Determine the (x, y) coordinate at the center of the cell enclosing the given text.  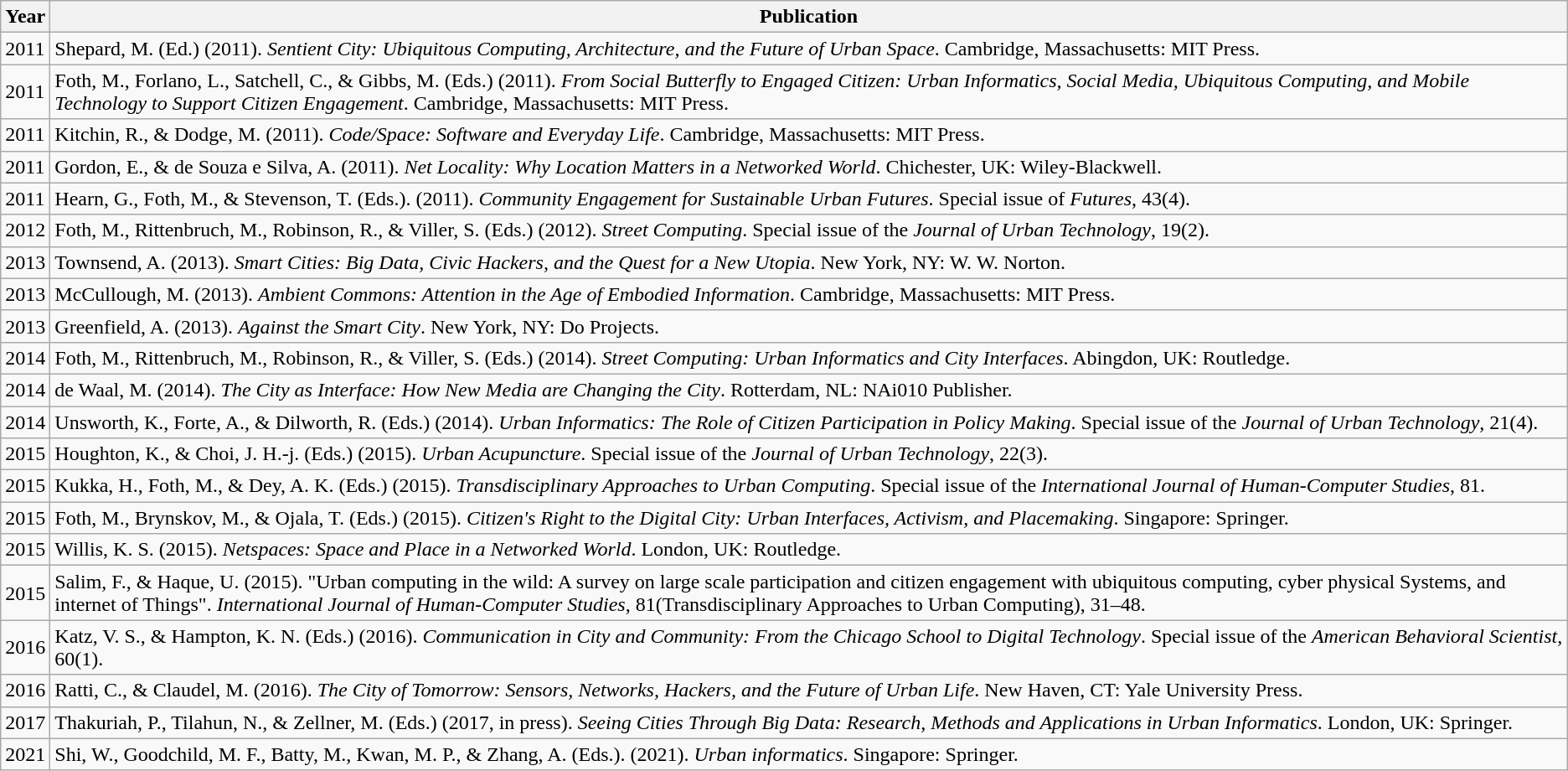
2021 (25, 754)
Foth, M., Rittenbruch, M., Robinson, R., & Viller, S. (Eds.) (2012). Street Computing. Special issue of the Journal of Urban Technology, 19(2). (809, 230)
Townsend, A. (2013). Smart Cities: Big Data, Civic Hackers, and the Quest for a New Utopia. New York, NY: W. W. Norton. (809, 262)
2012 (25, 230)
Shepard, M. (Ed.) (2011). Sentient City: Ubiquitous Computing, Architecture, and the Future of Urban Space. Cambridge, Massachusetts: MIT Press. (809, 49)
McCullough, M. (2013). Ambient Commons: Attention in the Age of Embodied Information. Cambridge, Massachusetts: MIT Press. (809, 294)
Year (25, 17)
Kitchin, R., & Dodge, M. (2011). Code/Space: Software and Everyday Life. Cambridge, Massachusetts: MIT Press. (809, 135)
Shi, W., Goodchild, M. F., Batty, M., Kwan, M. P., & Zhang, A. (Eds.). (2021). Urban informatics. Singapore: Springer. (809, 754)
de Waal, M. (2014). The City as Interface: How New Media are Changing the City. Rotterdam, NL: NAi010 Publisher. (809, 390)
2017 (25, 722)
Gordon, E., & de Souza e Silva, A. (2011). Net Locality: Why Location Matters in a Networked World. Chichester, UK: Wiley-Blackwell. (809, 167)
Publication (809, 17)
Houghton, K., & Choi, J. H.-j. (Eds.) (2015). Urban Acupuncture. Special issue of the Journal of Urban Technology, 22(3). (809, 454)
Greenfield, A. (2013). Against the Smart City. New York, NY: Do Projects. (809, 326)
Hearn, G., Foth, M., & Stevenson, T. (Eds.). (2011). Community Engagement for Sustainable Urban Futures. Special issue of Futures, 43(4). (809, 199)
Willis, K. S. (2015). Netspaces: Space and Place in a Networked World. London, UK: Routledge. (809, 550)
